From the cell containing the given text, extract its center point as (X, Y) coordinate. 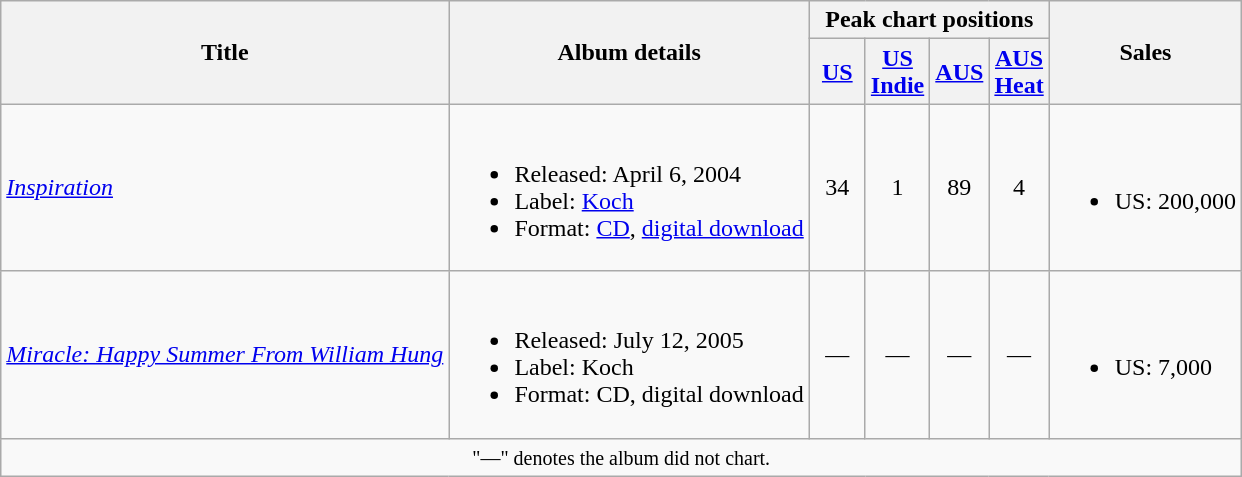
89 (960, 188)
AUS (960, 72)
Released: July 12, 2005Label: KochFormat: CD, digital download (629, 354)
Miracle: Happy Summer From William Hung (225, 354)
US: 200,000 (1145, 188)
Inspiration (225, 188)
USIndie (897, 72)
Sales (1145, 52)
4 (1019, 188)
AUS Heat (1019, 72)
"—" denotes the album did not chart. (622, 457)
Album details (629, 52)
Released: April 6, 2004Label: KochFormat: CD, digital download (629, 188)
1 (897, 188)
US: 7,000 (1145, 354)
US (837, 72)
34 (837, 188)
Peak chart positions (929, 20)
Title (225, 52)
